Search for the cell housing the specified text and yield its (X, Y) center coordinate. 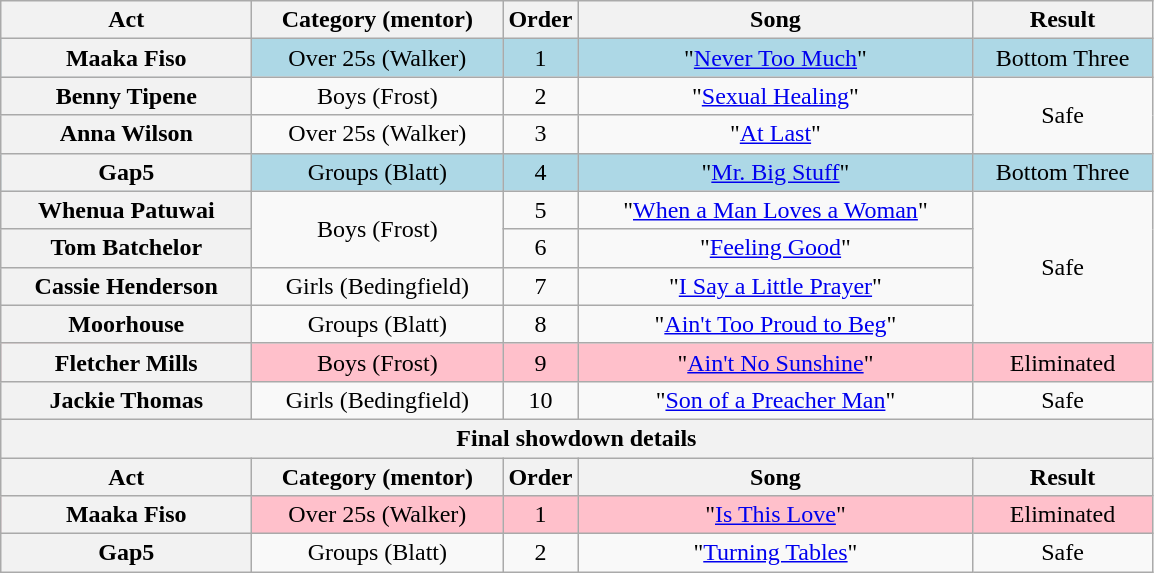
10 (540, 400)
6 (540, 248)
Cassie Henderson (126, 286)
"Ain't No Sunshine" (776, 362)
"I Say a Little Prayer" (776, 286)
"Is This Love" (776, 515)
Final showdown details (576, 438)
"Sexual Healing" (776, 96)
4 (540, 172)
"Ain't Too Proud to Beg" (776, 324)
9 (540, 362)
Jackie Thomas (126, 400)
Whenua Patuwai (126, 210)
"When a Man Loves a Woman" (776, 210)
"Never Too Much" (776, 58)
5 (540, 210)
3 (540, 134)
Moorhouse (126, 324)
8 (540, 324)
Anna Wilson (126, 134)
"At Last" (776, 134)
"Mr. Big Stuff" (776, 172)
7 (540, 286)
"Turning Tables" (776, 553)
Benny Tipene (126, 96)
Fletcher Mills (126, 362)
"Feeling Good" (776, 248)
"Son of a Preacher Man" (776, 400)
Tom Batchelor (126, 248)
